Detect which cell encompasses the target text, then output its (x, y) center coordinate. 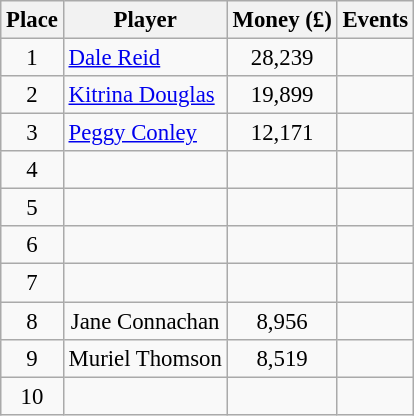
Jane Connachan (145, 321)
Player (145, 20)
Kitrina Douglas (145, 95)
6 (32, 245)
8 (32, 321)
9 (32, 358)
Peggy Conley (145, 133)
1 (32, 58)
4 (32, 170)
10 (32, 396)
Money (£) (282, 20)
8,956 (282, 321)
19,899 (282, 95)
5 (32, 208)
8,519 (282, 358)
28,239 (282, 58)
Place (32, 20)
7 (32, 283)
12,171 (282, 133)
Events (375, 20)
Muriel Thomson (145, 358)
3 (32, 133)
2 (32, 95)
Dale Reid (145, 58)
